Identify which cell holds the provided text, then report its [X, Y] central coordinate. 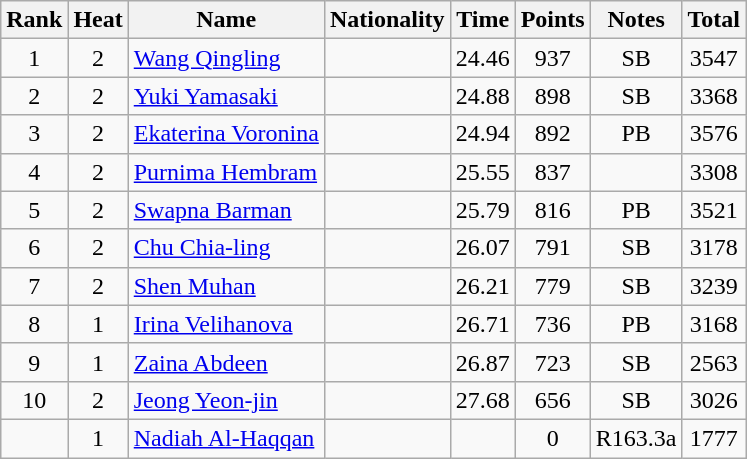
892 [552, 134]
7 [34, 286]
25.55 [482, 172]
Yuki Yamasaki [226, 96]
26.07 [482, 248]
Shen Muhan [226, 286]
Total [714, 20]
Rank [34, 20]
Purnima Hembram [226, 172]
10 [34, 400]
Irina Velihanova [226, 324]
3521 [714, 210]
Ekaterina Voronina [226, 134]
779 [552, 286]
816 [552, 210]
Notes [636, 20]
R163.3a [636, 438]
24.94 [482, 134]
Wang Qingling [226, 58]
937 [552, 58]
Nationality [387, 20]
Nadiah Al-Haqqan [226, 438]
26.71 [482, 324]
736 [552, 324]
4 [34, 172]
3576 [714, 134]
Heat [98, 20]
6 [34, 248]
1777 [714, 438]
Chu Chia-ling [226, 248]
26.21 [482, 286]
3178 [714, 248]
3 [34, 134]
3239 [714, 286]
723 [552, 362]
26.87 [482, 362]
Name [226, 20]
5 [34, 210]
3026 [714, 400]
0 [552, 438]
2563 [714, 362]
Points [552, 20]
791 [552, 248]
837 [552, 172]
24.46 [482, 58]
3168 [714, 324]
656 [552, 400]
Jeong Yeon-jin [226, 400]
3368 [714, 96]
3547 [714, 58]
3308 [714, 172]
Zaina Abdeen [226, 362]
898 [552, 96]
9 [34, 362]
27.68 [482, 400]
8 [34, 324]
25.79 [482, 210]
Swapna Barman [226, 210]
24.88 [482, 96]
Time [482, 20]
